Identify which cell holds the provided text, then report its (X, Y) central coordinate. 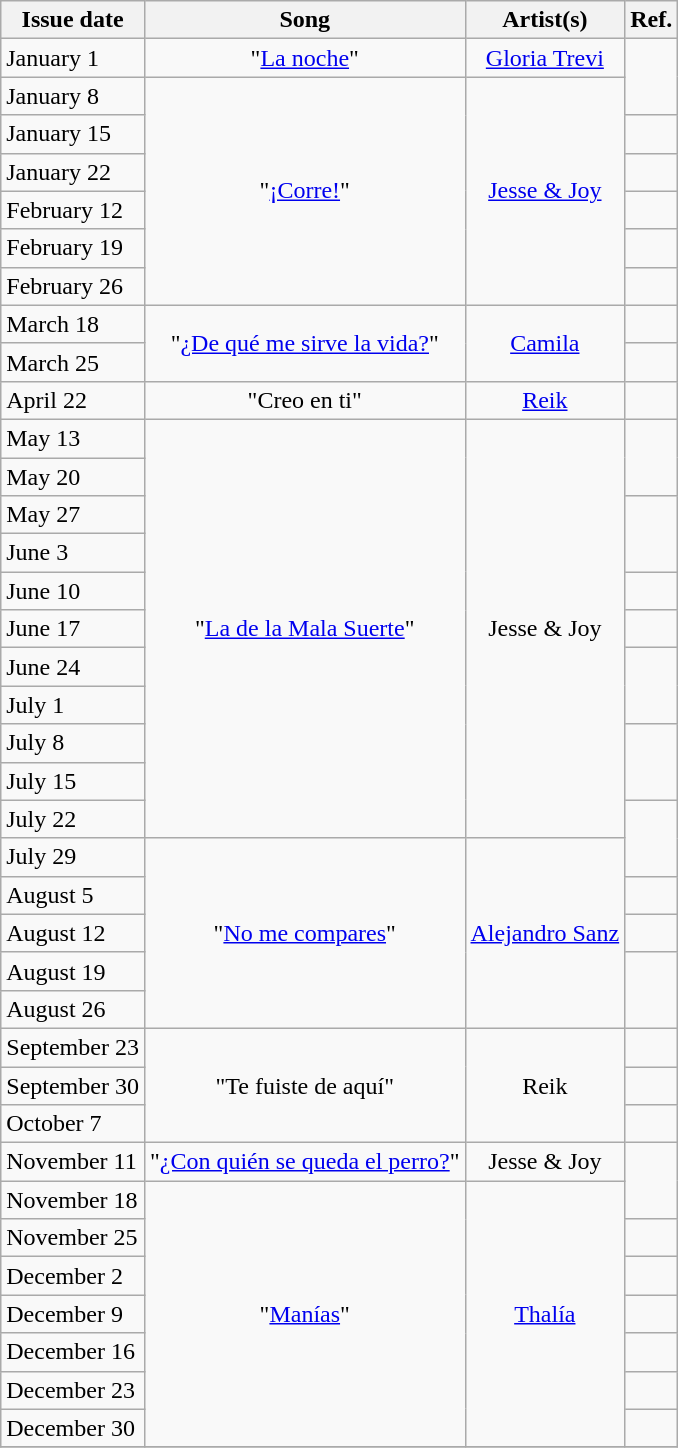
"La noche" (304, 58)
June 3 (73, 553)
August 26 (73, 1009)
July 1 (73, 705)
December 30 (73, 1428)
"Manías" (304, 1314)
February 12 (73, 210)
November 18 (73, 1200)
January 22 (73, 172)
Ref. (652, 20)
September 30 (73, 1085)
December 23 (73, 1390)
May 13 (73, 438)
"¿De qué me sirve la vida?" (304, 343)
Artist(s) (545, 20)
October 7 (73, 1124)
August 12 (73, 933)
July 8 (73, 743)
August 5 (73, 895)
February 26 (73, 286)
"Te fuiste de aquí" (304, 1085)
June 10 (73, 591)
December 16 (73, 1352)
"¿Con quién se queda el perro?" (304, 1162)
July 15 (73, 781)
March 18 (73, 324)
April 22 (73, 400)
Issue date (73, 20)
December 9 (73, 1314)
"Creo en ti" (304, 400)
May 20 (73, 477)
Alejandro Sanz (545, 933)
"No me compares" (304, 933)
September 23 (73, 1047)
March 25 (73, 362)
May 27 (73, 515)
November 25 (73, 1238)
July 29 (73, 857)
Gloria Trevi (545, 58)
Camila (545, 343)
January 15 (73, 134)
June 17 (73, 629)
Thalía (545, 1314)
Song (304, 20)
"La de la Mala Suerte" (304, 628)
January 1 (73, 58)
"¡Corre!" (304, 191)
December 2 (73, 1276)
July 22 (73, 819)
August 19 (73, 971)
February 19 (73, 248)
November 11 (73, 1162)
June 24 (73, 667)
January 8 (73, 96)
